Provide the (x, y) coordinate of the cell's center where the given text is located.  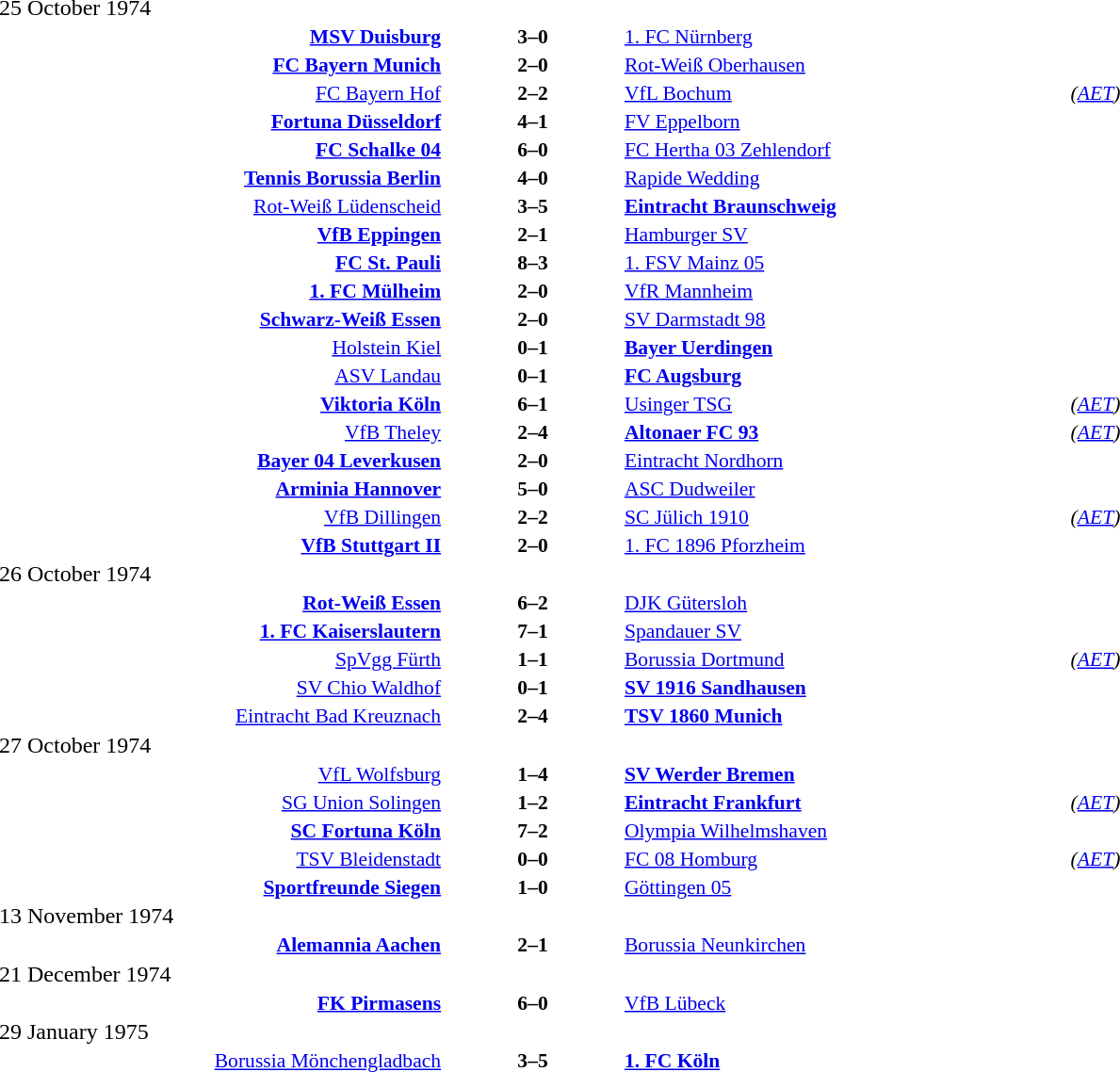
ASC Dudweiler (845, 488)
5–0 (533, 488)
1. FSV Mainz 05 (845, 262)
DJK Gütersloh (845, 603)
SV Darmstadt 98 (845, 318)
1–1 (533, 659)
Borussia Dortmund (845, 659)
6–1 (533, 403)
4–1 (533, 121)
1–0 (533, 887)
3–0 (533, 36)
VfR Mannheim (845, 290)
Altonaer FC 93 (845, 431)
VfB Lübeck (845, 1002)
3–5 (533, 205)
Göttingen 05 (845, 887)
4–0 (533, 177)
Eintracht Frankfurt (845, 803)
FC Augsburg (845, 375)
Hamburger SV (845, 234)
Bayer Uerdingen (845, 347)
1–2 (533, 803)
Spandauer SV (845, 631)
0–0 (533, 859)
Usinger TSG (845, 403)
FV Eppelborn (845, 121)
1. FC Nürnberg (845, 36)
SV 1916 Sandhausen (845, 688)
1. FC 1896 Pforzheim (845, 544)
VfL Bochum (845, 92)
1–4 (533, 774)
Olympia Wilhelmshaven (845, 831)
Rot-Weiß Oberhausen (845, 64)
SV Werder Bremen (845, 774)
FC Hertha 03 Zehlendorf (845, 149)
7–2 (533, 831)
Eintracht Braunschweig (845, 205)
FC 08 Homburg (845, 859)
TSV 1860 Munich (845, 716)
SC Jülich 1910 (845, 516)
6–2 (533, 603)
Rapide Wedding (845, 177)
Eintracht Nordhorn (845, 460)
8–3 (533, 262)
7–1 (533, 631)
Borussia Neunkirchen (845, 945)
